Pinpoint the cell where the given text exists, returning its (x, y) midpoint coordinate. 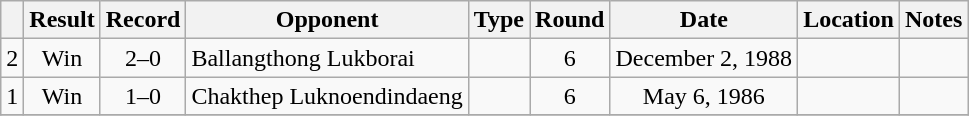
Chakthep Luknoendindaeng (327, 96)
Round (570, 20)
Result (62, 20)
Record (143, 20)
Date (704, 20)
Type (498, 20)
1 (12, 96)
December 2, 1988 (704, 58)
2–0 (143, 58)
1–0 (143, 96)
Location (849, 20)
May 6, 1986 (704, 96)
Ballangthong Lukborai (327, 58)
Opponent (327, 20)
Notes (933, 20)
2 (12, 58)
